Pinpoint the cell where the given text exists, returning its (X, Y) midpoint coordinate. 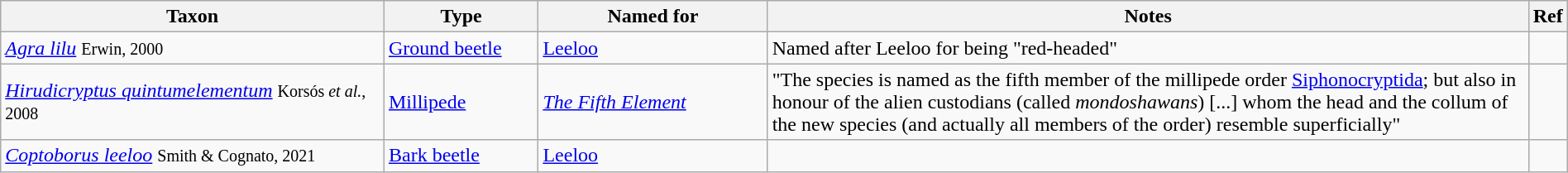
Named for (653, 17)
Ground beetle (461, 48)
Taxon (193, 17)
Bark beetle (461, 156)
Hirudicryptus quintumelementum Korsós et al., 2008 (193, 102)
Coptoborus leeloo Smith & Cognato, 2021 (193, 156)
Millipede (461, 102)
Agra lilu Erwin, 2000 (193, 48)
Named after Leeloo for being "red-headed" (1148, 48)
Notes (1148, 17)
Type (461, 17)
The Fifth Element (653, 102)
Ref (1548, 17)
